Provide the [x, y] coordinate of the cell's center where the given text is located.  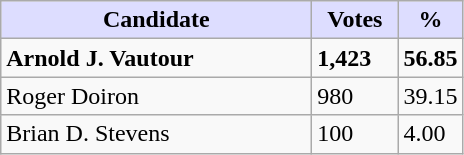
39.15 [430, 96]
Roger Doiron [156, 96]
Votes [355, 20]
980 [355, 96]
100 [355, 134]
Arnold J. Vautour [156, 58]
Candidate [156, 20]
% [430, 20]
4.00 [430, 134]
56.85 [430, 58]
Brian D. Stevens [156, 134]
1,423 [355, 58]
